Output the [x, y] coordinate of the center of the cell containing the given text.  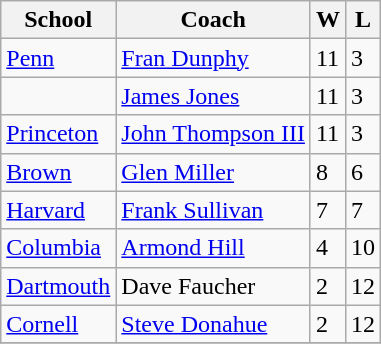
6 [362, 172]
Cornell [58, 324]
John Thompson III [214, 134]
Coach [214, 20]
L [362, 20]
Penn [58, 58]
Brown [58, 172]
Dave Faucher [214, 286]
Dartmouth [58, 286]
Harvard [58, 210]
W [328, 20]
Armond Hill [214, 248]
8 [328, 172]
James Jones [214, 96]
Princeton [58, 134]
School [58, 20]
Steve Donahue [214, 324]
Fran Dunphy [214, 58]
4 [328, 248]
Columbia [58, 248]
Frank Sullivan [214, 210]
Glen Miller [214, 172]
10 [362, 248]
